Provide the [x, y] coordinate of the cell's center where the given text is located.  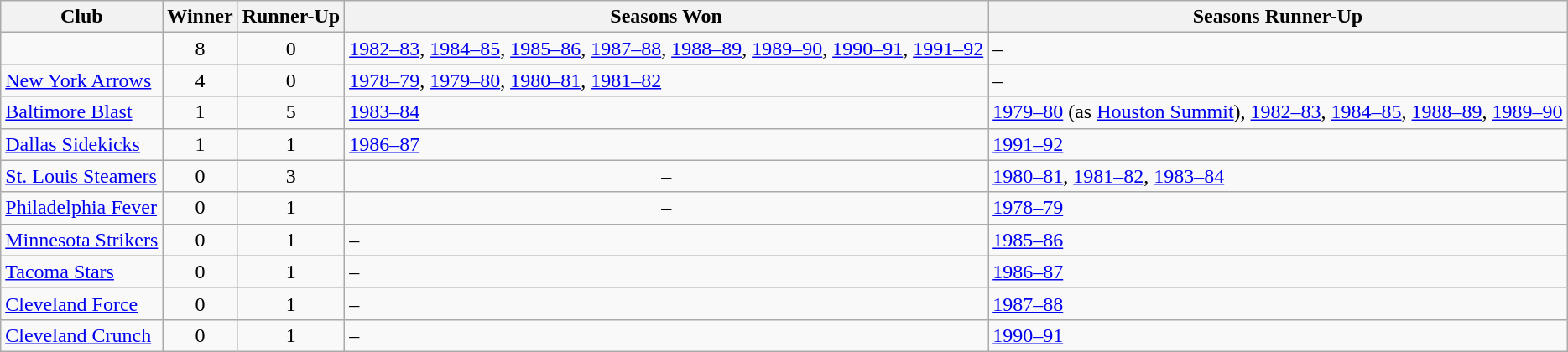
Minnesota Strikers [82, 240]
1978–79 [1278, 208]
Cleveland Force [82, 303]
1982–83, 1984–85, 1985–86, 1987–88, 1988–89, 1989–90, 1990–91, 1991–92 [666, 49]
Club [82, 17]
Tacoma Stars [82, 272]
1985–86 [1278, 240]
Seasons Runner-Up [1278, 17]
New York Arrows [82, 80]
Seasons Won [666, 17]
4 [200, 80]
1983–84 [666, 112]
1980–81, 1981–82, 1983–84 [1278, 176]
Philadelphia Fever [82, 208]
St. Louis Steamers [82, 176]
1991–92 [1278, 144]
1990–91 [1278, 335]
1978–79, 1979–80, 1980–81, 1981–82 [666, 80]
Runner-Up [291, 17]
3 [291, 176]
Dallas Sidekicks [82, 144]
Baltimore Blast [82, 112]
Cleveland Crunch [82, 335]
1979–80 (as Houston Summit), 1982–83, 1984–85, 1988–89, 1989–90 [1278, 112]
8 [200, 49]
Winner [200, 17]
1987–88 [1278, 303]
5 [291, 112]
